Return the (x, y) coordinate for the center point of the cell that contains the specified text.  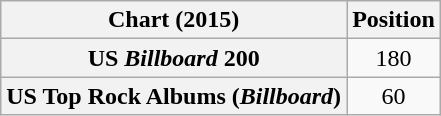
180 (394, 58)
US Billboard 200 (174, 58)
60 (394, 96)
US Top Rock Albums (Billboard) (174, 96)
Chart (2015) (174, 20)
Position (394, 20)
